Return the (x, y) coordinate for the center point of the cell that contains the specified text.  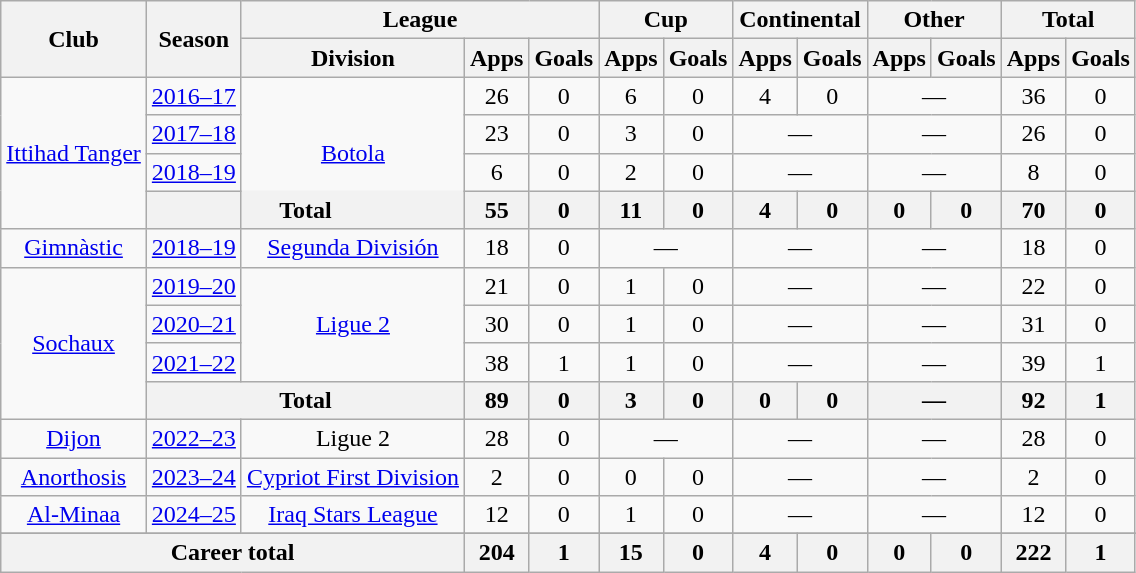
89 (496, 400)
38 (496, 362)
Other (934, 20)
23 (496, 134)
30 (496, 324)
Segunda División (352, 248)
Cup (666, 20)
Iraq Stars League (352, 515)
Botola (352, 153)
2019–20 (194, 286)
39 (1033, 362)
2016–17 (194, 96)
Division (352, 58)
Cypriot First Division (352, 477)
2022–23 (194, 438)
70 (1033, 210)
21 (496, 286)
92 (1033, 400)
Gimnàstic (74, 248)
League (420, 20)
2023–24 (194, 477)
Dijon (74, 438)
204 (496, 553)
222 (1033, 553)
Ittihad Tanger (74, 153)
Anorthosis (74, 477)
11 (631, 210)
2024–25 (194, 515)
Career total (233, 553)
8 (1033, 172)
Sochaux (74, 343)
Continental (800, 20)
36 (1033, 96)
2017–18 (194, 134)
22 (1033, 286)
15 (631, 553)
2020–21 (194, 324)
55 (496, 210)
Season (194, 39)
Al-Minaa (74, 515)
31 (1033, 324)
2021–22 (194, 362)
Club (74, 39)
